Find where the given text appears and provide that cell's center as (x, y) coordinate. 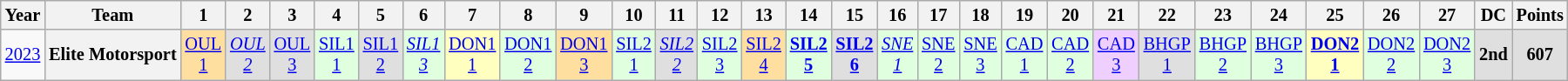
SNE1 (897, 55)
17 (938, 15)
Elite Motorsport (112, 55)
9 (584, 15)
10 (633, 15)
DON22 (1391, 55)
14 (808, 15)
SIL11 (336, 55)
2 (247, 15)
CAD1 (1024, 55)
607 (1540, 55)
SIL12 (381, 55)
OUL2 (247, 55)
20 (1070, 15)
8 (528, 15)
BHGP2 (1223, 55)
25 (1335, 15)
Team (112, 15)
SIL22 (677, 55)
BHGP1 (1167, 55)
SIL26 (855, 55)
24 (1279, 15)
2023 (23, 55)
11 (677, 15)
26 (1391, 15)
OUL1 (204, 55)
SNE3 (980, 55)
CAD2 (1070, 55)
DON21 (1335, 55)
Year (23, 15)
13 (763, 15)
SNE2 (938, 55)
6 (423, 15)
SIL23 (720, 55)
21 (1117, 15)
2nd (1493, 55)
DON12 (528, 55)
DON13 (584, 55)
5 (381, 15)
DON23 (1447, 55)
CAD3 (1117, 55)
18 (980, 15)
23 (1223, 15)
27 (1447, 15)
15 (855, 15)
SIL25 (808, 55)
22 (1167, 15)
3 (293, 15)
OUL3 (293, 55)
SIL21 (633, 55)
SIL13 (423, 55)
16 (897, 15)
19 (1024, 15)
4 (336, 15)
12 (720, 15)
DON11 (472, 55)
DC (1493, 15)
7 (472, 15)
Points (1540, 15)
BHGP3 (1279, 55)
SIL24 (763, 55)
1 (204, 15)
